Extract the [x, y] coordinate from the center of the cell holding the provided text.  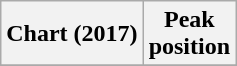
Chart (2017) [72, 34]
Peakposition [189, 34]
